Determine the [x, y] coordinate at the center of the cell enclosing the given text.  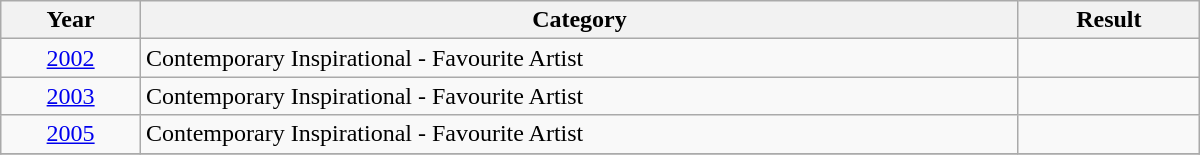
2003 [71, 96]
Result [1108, 20]
2002 [71, 58]
Category [579, 20]
Year [71, 20]
2005 [71, 134]
